Search for the cell housing the specified text and yield its [X, Y] center coordinate. 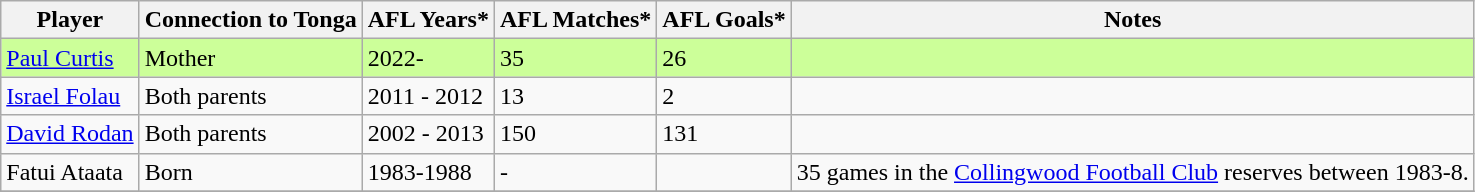
Connection to Tonga [250, 20]
2 [724, 96]
Paul Curtis [70, 58]
Fatui Ataata [70, 172]
Born [250, 172]
David Rodan [70, 134]
2011 - 2012 [428, 96]
2022- [428, 58]
1983-1988 [428, 172]
Player [70, 20]
150 [575, 134]
2002 - 2013 [428, 134]
35 games in the Collingwood Football Club reserves between 1983-8. [1132, 172]
AFL Goals* [724, 20]
Notes [1132, 20]
13 [575, 96]
35 [575, 58]
- [575, 172]
AFL Years* [428, 20]
26 [724, 58]
AFL Matches* [575, 20]
Mother [250, 58]
131 [724, 134]
Israel Folau [70, 96]
